Locate the cell with the specified text and output its [x, y] center coordinate. 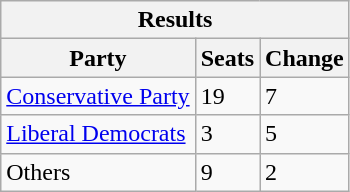
Seats [227, 58]
Change [305, 58]
2 [305, 172]
Conservative Party [98, 96]
5 [305, 134]
7 [305, 96]
Results [176, 20]
3 [227, 134]
Others [98, 172]
Party [98, 58]
Liberal Democrats [98, 134]
9 [227, 172]
19 [227, 96]
